Provide the (x, y) coordinate of the cell's center where the given text is located.  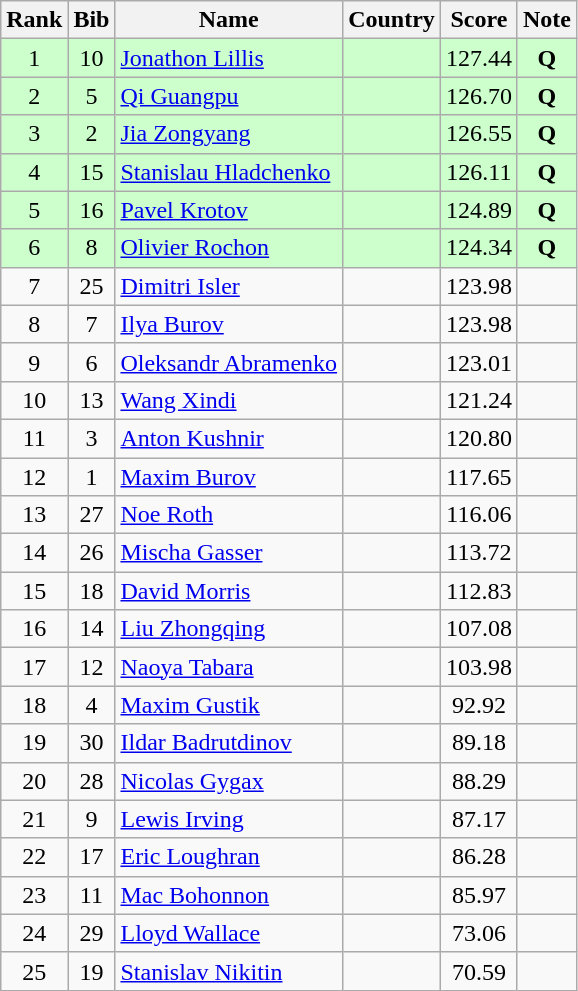
Stanislau Hladchenko (229, 172)
Wang Xindi (229, 400)
Liu Zhongqing (229, 629)
126.55 (478, 134)
28 (92, 781)
David Morris (229, 591)
Nicolas Gygax (229, 781)
126.70 (478, 96)
Score (478, 20)
Jia Zongyang (229, 134)
87.17 (478, 819)
120.80 (478, 438)
Mac Bohonnon (229, 895)
Jonathon Lillis (229, 58)
22 (34, 857)
70.59 (478, 971)
Note (546, 20)
88.29 (478, 781)
Naoya Tabara (229, 667)
Eric Loughran (229, 857)
Qi Guangpu (229, 96)
Anton Kushnir (229, 438)
117.65 (478, 477)
103.98 (478, 667)
107.08 (478, 629)
123.01 (478, 362)
Noe Roth (229, 515)
Stanislav Nikitin (229, 971)
Ilya Burov (229, 324)
127.44 (478, 58)
92.92 (478, 705)
126.11 (478, 172)
27 (92, 515)
Bib (92, 20)
Maxim Burov (229, 477)
29 (92, 933)
Oleksandr Abramenko (229, 362)
21 (34, 819)
Rank (34, 20)
85.97 (478, 895)
Dimitri Isler (229, 286)
86.28 (478, 857)
Lewis Irving (229, 819)
Name (229, 20)
Pavel Krotov (229, 210)
113.72 (478, 553)
116.06 (478, 515)
Mischa Gasser (229, 553)
Lloyd Wallace (229, 933)
20 (34, 781)
89.18 (478, 743)
30 (92, 743)
23 (34, 895)
Country (392, 20)
Maxim Gustik (229, 705)
Olivier Rochon (229, 248)
26 (92, 553)
24 (34, 933)
124.89 (478, 210)
73.06 (478, 933)
121.24 (478, 400)
112.83 (478, 591)
124.34 (478, 248)
Ildar Badrutdinov (229, 743)
